Output the [x, y] coordinate of the center of the cell containing the given text.  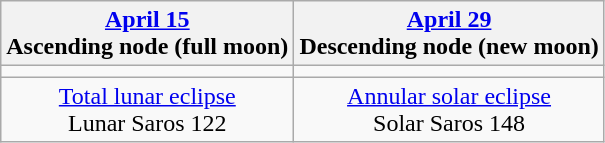
April 15Ascending node (full moon) [148, 34]
April 29Descending node (new moon) [449, 34]
Annular solar eclipseSolar Saros 148 [449, 110]
Total lunar eclipseLunar Saros 122 [148, 110]
